Return (X, Y) of the center of cell containing provided text 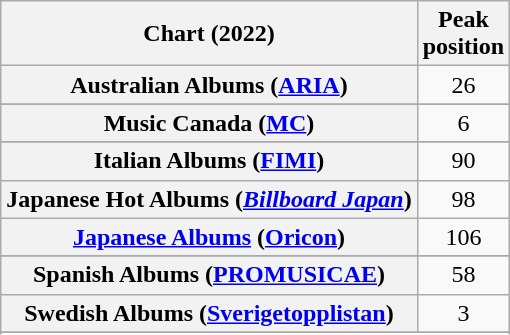
90 (463, 161)
98 (463, 199)
Japanese Albums (Oricon) (209, 237)
26 (463, 85)
6 (463, 123)
Music Canada (MC) (209, 123)
Chart (2022) (209, 34)
3 (463, 313)
Japanese Hot Albums (Billboard Japan) (209, 199)
106 (463, 237)
Swedish Albums (Sverigetopplistan) (209, 313)
58 (463, 275)
Peakposition (463, 34)
Italian Albums (FIMI) (209, 161)
Spanish Albums (PROMUSICAE) (209, 275)
Australian Albums (ARIA) (209, 85)
